Capture the cell that displays the provided text and extract its [X, Y] central coordinate. 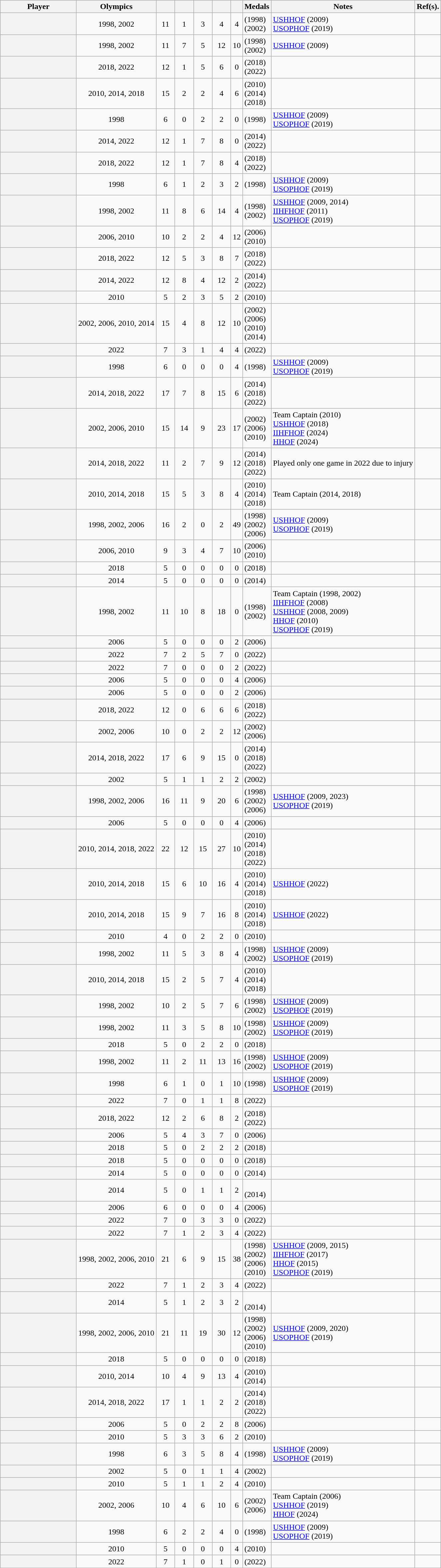
18 [222, 611]
Played only one game in 2022 due to injury [343, 463]
2002, 2006, 2010 [116, 428]
(2002) (2006) (2010) (2014) [257, 324]
(2014) (2022) [257, 141]
Ref(s). [428, 7]
USHHOF (2009, 2015)IIHFHOF (2017)HHOF (2015)USOPHOF (2019) [343, 1259]
USHHOF (2009, 2014)IIHFHOF (2011)USOPHOF (2019) [343, 210]
27 [222, 849]
49 [237, 525]
20 [222, 801]
2010, 2014 [116, 1376]
2010, 2014, 2018, 2022 [116, 849]
19 [203, 1333]
Player [39, 7]
Team Captain (2006)USHHOF (2019)HHOF (2024) [343, 1505]
USHHOF (2009, 2023)USOPHOF (2019) [343, 801]
23 [222, 428]
(2002) (2006) (2010) [257, 428]
Team Captain (2014, 2018) [343, 494]
Olympics [116, 7]
Medals [257, 7]
USHHOF (2009, 2020)USOPHOF (2019) [343, 1333]
Team Captain (2010)USHHOF (2018)IIHFHOF (2024)HHOF (2024) [343, 428]
Notes [343, 7]
Team Captain (1998, 2002)IIHFHOF (2008)USHHOF (2008, 2009)HHOF (2010)USOPHOF (2019) [343, 611]
USHHOF (2009) [343, 45]
2002, 2006, 2010, 2014 [116, 324]
38 [237, 1259]
(2010)(2014) [257, 1376]
22 [165, 849]
(2014)(2022) [257, 280]
(2010) (2014) (2018) (2022) [257, 849]
30 [222, 1333]
